Locate the cell with the specified text and output its [x, y] center coordinate. 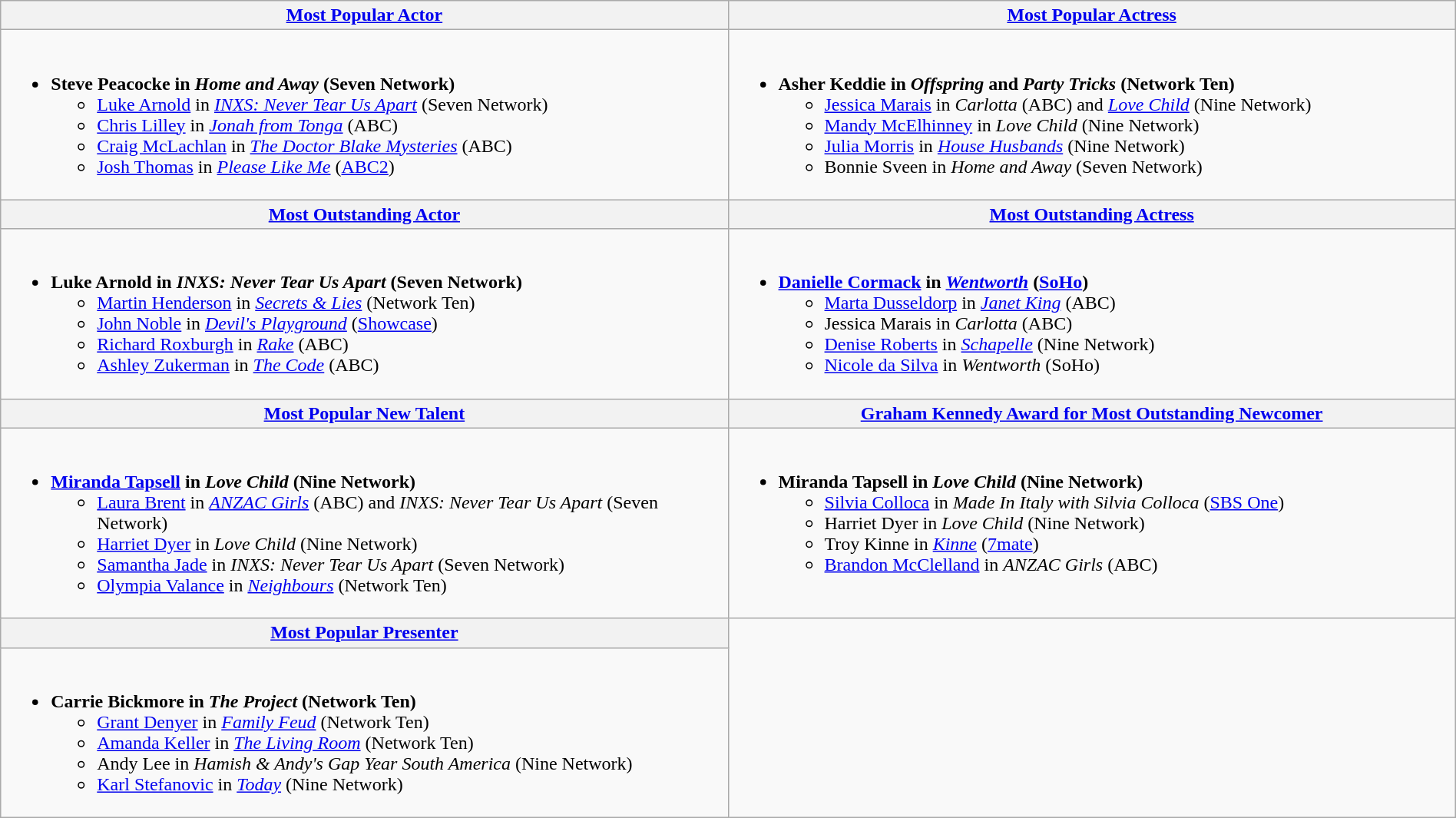
Most Outstanding Actress [1092, 214]
Most Popular Presenter [364, 633]
Most Popular Actress [1092, 15]
Most Popular Actor [364, 15]
Graham Kennedy Award for Most Outstanding Newcomer [1092, 413]
Most Popular New Talent [364, 413]
Most Outstanding Actor [364, 214]
